Return (X, Y) of the center of cell containing provided text 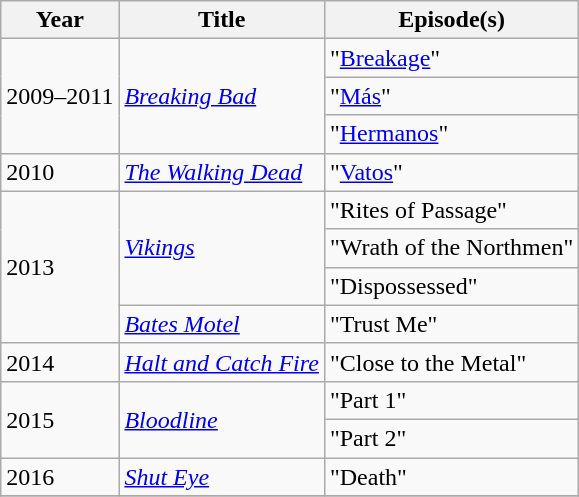
2010 (60, 172)
"Hermanos" (451, 134)
2015 (60, 419)
"Vatos" (451, 172)
Breaking Bad (222, 96)
Title (222, 20)
2016 (60, 477)
"Part 2" (451, 438)
Vikings (222, 248)
Year (60, 20)
2013 (60, 267)
Episode(s) (451, 20)
"Dispossessed" (451, 286)
2014 (60, 362)
Bates Motel (222, 324)
"Rites of Passage" (451, 210)
"Death" (451, 477)
"Más" (451, 96)
"Breakage" (451, 58)
"Trust Me" (451, 324)
2009–2011 (60, 96)
Shut Eye (222, 477)
"Close to the Metal" (451, 362)
Bloodline (222, 419)
The Walking Dead (222, 172)
Halt and Catch Fire (222, 362)
"Wrath of the Northmen" (451, 248)
"Part 1" (451, 400)
